Detect which cell encompasses the target text, then output its (x, y) center coordinate. 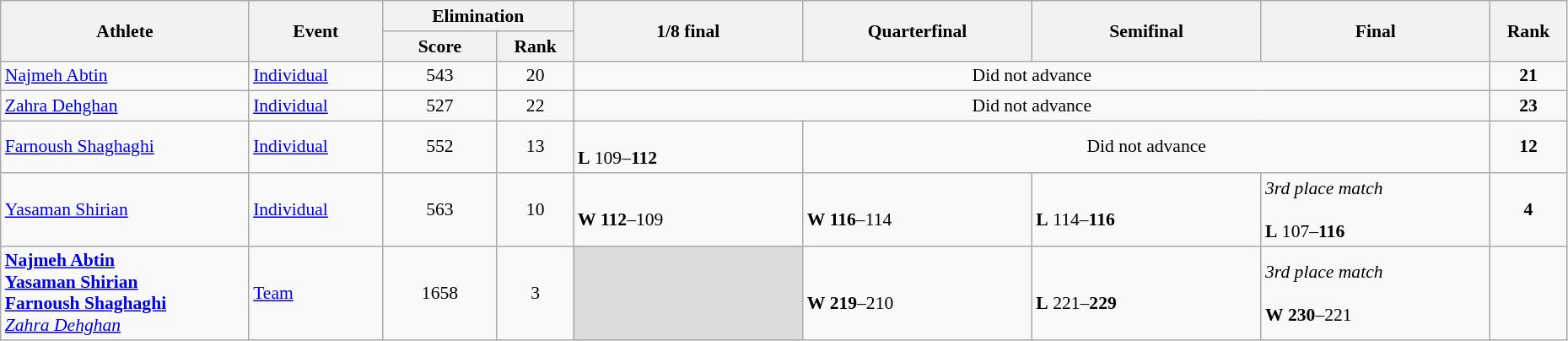
563 (440, 209)
4 (1528, 209)
L 221–229 (1146, 293)
552 (440, 147)
Event (315, 30)
Elimination (478, 16)
Score (440, 46)
W 219–210 (918, 293)
20 (535, 76)
3rd place matchL 107–116 (1376, 209)
543 (440, 76)
W 116–114 (918, 209)
Najmeh AbtinYasaman ShirianFarnoush ShaghaghiZahra Dehghan (125, 293)
1658 (440, 293)
Final (1376, 30)
Yasaman Shirian (125, 209)
3rd place matchW 230–221 (1376, 293)
Semifinal (1146, 30)
L 114–116 (1146, 209)
Najmeh Abtin (125, 76)
527 (440, 106)
23 (1528, 106)
Zahra Dehghan (125, 106)
Athlete (125, 30)
W 112–109 (688, 209)
3 (535, 293)
13 (535, 147)
21 (1528, 76)
Team (315, 293)
10 (535, 209)
1/8 final (688, 30)
Farnoush Shaghaghi (125, 147)
22 (535, 106)
L 109–112 (688, 147)
Quarterfinal (918, 30)
12 (1528, 147)
